Provide the (x, y) coordinate of the cell's center where the given text is located.  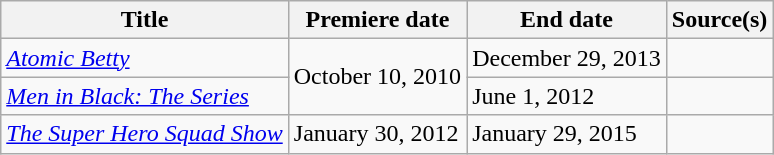
October 10, 2010 (377, 77)
Men in Black: The Series (145, 96)
January 30, 2012 (377, 134)
June 1, 2012 (567, 96)
Atomic Betty (145, 58)
January 29, 2015 (567, 134)
Title (145, 20)
December 29, 2013 (567, 58)
The Super Hero Squad Show (145, 134)
Premiere date (377, 20)
End date (567, 20)
Source(s) (720, 20)
